Search for the cell housing the specified text and yield its [X, Y] center coordinate. 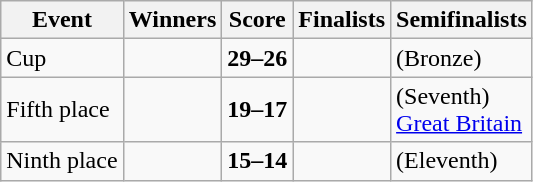
(Bronze) [462, 58]
Cup [62, 58]
Event [62, 20]
15–14 [258, 161]
(Eleventh) [462, 161]
Score [258, 20]
(Seventh) Great Britain [462, 110]
Ninth place [62, 161]
Winners [172, 20]
Semifinalists [462, 20]
29–26 [258, 58]
19–17 [258, 110]
Fifth place [62, 110]
Finalists [342, 20]
